Locate the cell with the specified text and output its (X, Y) center coordinate. 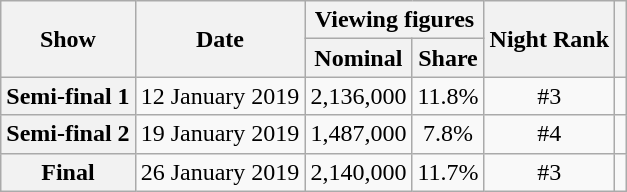
Nominal (358, 58)
Night Rank (549, 39)
Share (448, 58)
Semi-final 1 (68, 96)
#4 (549, 134)
Viewing figures (394, 20)
11.8% (448, 96)
Date (220, 39)
19 January 2019 (220, 134)
12 January 2019 (220, 96)
Show (68, 39)
1,487,000 (358, 134)
7.8% (448, 134)
2,140,000 (358, 172)
Semi-final 2 (68, 134)
Final (68, 172)
11.7% (448, 172)
26 January 2019 (220, 172)
2,136,000 (358, 96)
